Locate the cell with the specified text and output its [x, y] center coordinate. 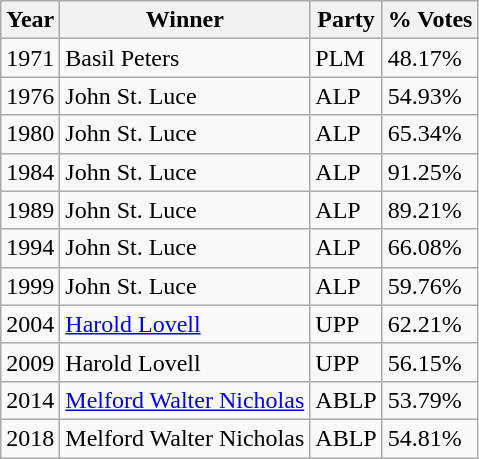
54.81% [430, 438]
2004 [30, 324]
Basil Peters [185, 58]
PLM [346, 58]
54.93% [430, 96]
% Votes [430, 20]
Party [346, 20]
2009 [30, 362]
48.17% [430, 58]
Winner [185, 20]
2018 [30, 438]
89.21% [430, 210]
1999 [30, 286]
1994 [30, 248]
91.25% [430, 172]
1980 [30, 134]
1989 [30, 210]
2014 [30, 400]
56.15% [430, 362]
66.08% [430, 248]
62.21% [430, 324]
53.79% [430, 400]
1971 [30, 58]
65.34% [430, 134]
59.76% [430, 286]
1976 [30, 96]
Year [30, 20]
1984 [30, 172]
